From the cell containing the given text, extract its center point as [X, Y] coordinate. 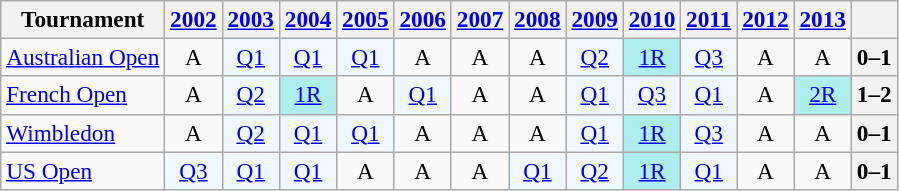
Tournament [83, 19]
2013 [822, 19]
2R [822, 95]
2009 [594, 19]
Wimbledon [83, 133]
2007 [480, 19]
2002 [194, 19]
2008 [538, 19]
Australian Open [83, 57]
2011 [709, 19]
2012 [766, 19]
2004 [308, 19]
2005 [366, 19]
2003 [250, 19]
2010 [652, 19]
1–2 [874, 95]
US Open [83, 170]
2006 [422, 19]
French Open [83, 95]
